For the text-containing cell, return its midpoint in [x, y] coordinate format. 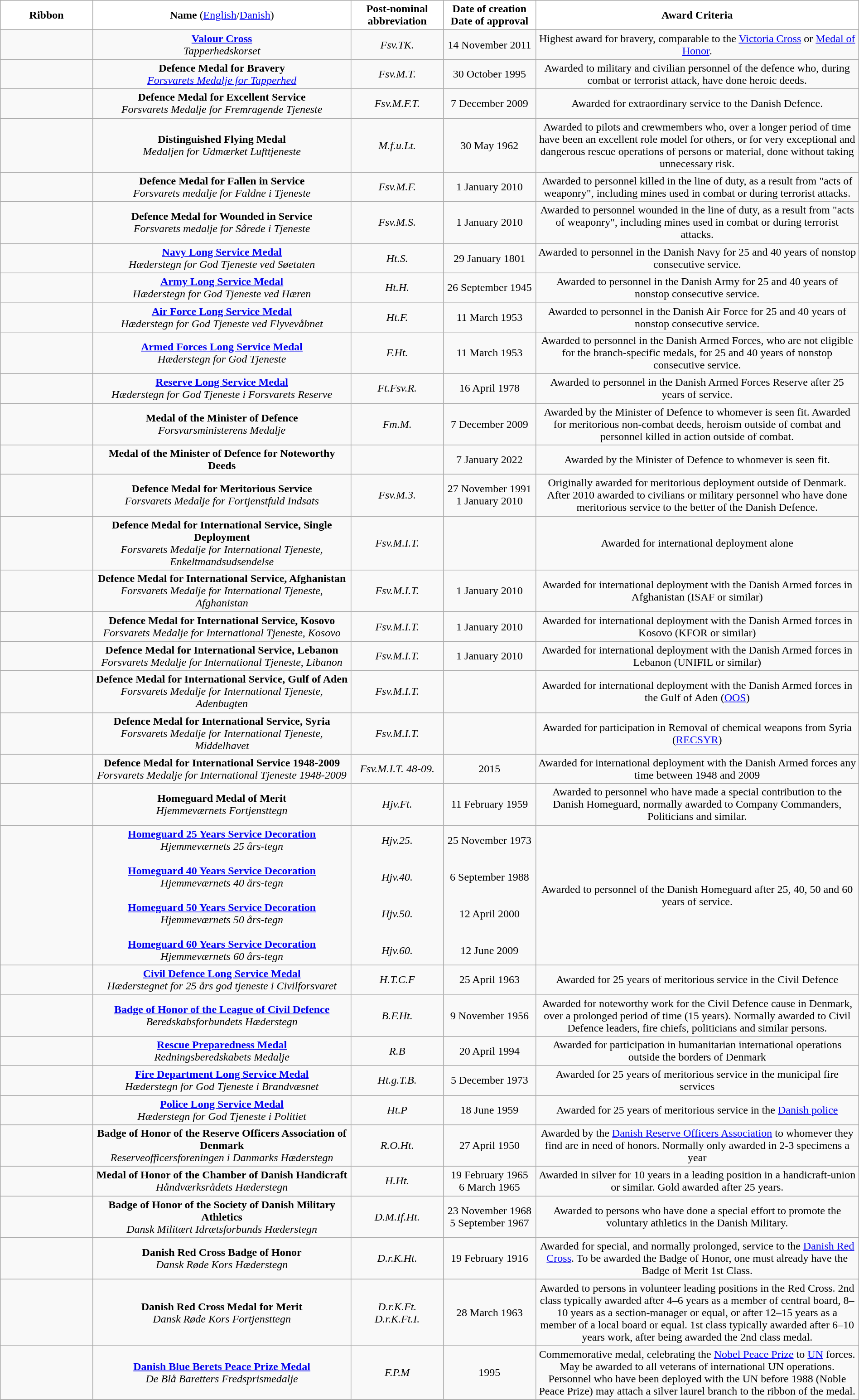
Awarded to personnel in the Danish Navy for 25 and 40 years of nonstop consecutive service. [697, 258]
Post-nominal abbreviation [397, 15]
Awarded to personnel in the Danish Army for 25 and 40 years of nonstop consecutive service. [697, 287]
Defence Medal for Meritorious ServiceForsvarets Medalje for Fortjenstfuld Indsats [222, 495]
Awarded to personnel killed in the line of duty, as a result from "acts of weaponry", including mines used in combat or during terrorist attacks. [697, 187]
Awarded to personnel who have made a special contribution to the Danish Homeguard, normally awarded to Company Commanders, Politicians and similar. [697, 804]
Badge of Honor of the Reserve Officers Association of DenmarkReserveofficersforeningen i Danmarks Hæderstegn [222, 1146]
25 April 1963 [490, 980]
D.r.K.Ft.D.r.K.Ft.I. [397, 1313]
F.P.M [397, 1372]
25 November 19736 September 198812 April 200012 June 2009 [490, 895]
Medal of the Minister of Defence for Noteworthy Deeds [222, 460]
Awarded in silver for 10 years in a leading position in a handicraft-union or similar. Gold awarded after 25 years. [697, 1181]
Fsv.M.F.T. [397, 103]
14 November 2011 [490, 44]
Danish Red Cross Medal for MeritDansk Røde Kors Fortjensttegn [222, 1313]
Ribbon [47, 15]
Hjv.25.Hjv.40.Hjv.50.Hjv.60. [397, 895]
28 March 1963 [490, 1313]
7 January 2022 [490, 460]
11 February 1959 [490, 804]
Fsv.M.S. [397, 223]
Ht.H. [397, 287]
Badge of Honor of the Society of Danish Military AthleticsDansk Militært Idrætsforbunds Hæderstegn [222, 1217]
20 April 1994 [490, 1051]
D.r.K.Ht. [397, 1259]
H.T.C.F [397, 980]
F.Ht. [397, 353]
Awarded by the Danish Reserve Officers Association to whomever they find are in need of honors. Normally only awarded in 2-3 specimens a year [697, 1146]
Danish Blue Berets Peace Prize MedalDe Blå Baretters Fredsprismedalje [222, 1372]
Ht.F. [397, 317]
Awarded by the Minister of Defence to whomever is seen fit. [697, 460]
Awarded to personnel in the Danish Armed Forces Reserve after 25 years of service. [697, 388]
Defence Medal for BraveryForsvarets Medalje for Tapperhed [222, 74]
Police Long Service MedalHæderstegn for God Tjeneste i Politiet [222, 1109]
16 April 1978 [490, 388]
R.O.Ht. [397, 1146]
Awarded for extraordinary service to the Danish Defence. [697, 103]
Awarded to persons who have done a special effort to promote the voluntary athletics in the Danish Military. [697, 1217]
B.F.Ht. [397, 1015]
Fsv.M.3. [397, 495]
Fsv.M.I.T. 48-09. [397, 769]
5 December 1973 [490, 1080]
Defence Medal for International Service, KosovoForsvarets Medalje for International Tjeneste, Kosovo [222, 626]
Defence Medal for International Service, SyriaForsvarets Medalje for International Tjeneste, Middelhavet [222, 733]
Homeguard Medal of MeritHjemmeværnets Fortjensttegn [222, 804]
Civil Defence Long Service MedalHæderstegnet for 25 års god tjeneste i Civilforsvaret [222, 980]
Fm.M. [397, 424]
Defence Medal for International Service, Gulf of AdenForsvarets Medalje for International Tjeneste, Adenbugten [222, 692]
Ht.P [397, 1109]
Fsv.TK. [397, 44]
Fsv.M.F. [397, 187]
30 October 1995 [490, 74]
Awarded for international deployment with the Danish Armed forces in Kosovo (KFOR or similar) [697, 626]
Danish Red Cross Badge of HonorDansk Røde Kors Hæderstegn [222, 1259]
Valour CrossTapperhedskorset [222, 44]
Awarded for international deployment with the Danish Armed forces in Afghanistan (ISAF or similar) [697, 591]
Navy Long Service MedalHæderstegn for God Tjeneste ved Søetaten [222, 258]
27 November 19911 January 2010 [490, 495]
Awarded to military and civilian personnel of the defence who, during combat or terrorist attack, have done heroic deeds. [697, 74]
Date of creationDate of approval [490, 15]
Awarded for international deployment with the Danish Armed forces in the Gulf of Aden (OOS) [697, 692]
Rescue Preparedness MedalRedningsberedskabets Medalje [222, 1051]
Awarded to personnel of the Danish Homeguard after 25, 40, 50 and 60 years of service. [697, 895]
Badge of Honor of the League of Civil DefenceBeredskabsforbundets Hæderstegn [222, 1015]
Awarded for participation in Removal of chemical weapons from Syria (RECSYR) [697, 733]
Awarded for participation in humanitarian international operations outside the borders of Denmark [697, 1051]
30 May 1962 [490, 145]
Defence Medal for Wounded in ServiceForsvarets medalje for Sårede i Tjeneste [222, 223]
Awarded to personnel in the Danish Air Force for 25 and 40 years of nonstop consecutive service. [697, 317]
Awarded for international deployment with the Danish Armed forces in Lebanon (UNIFIL or similar) [697, 656]
Air Force Long Service MedalHæderstegn for God Tjeneste ved Flyvevåbnet [222, 317]
Defence Medal for International Service, LebanonForsvarets Medalje for International Tjeneste, Libanon [222, 656]
Distinguished Flying MedalMedaljen for Udmærket Lufttjeneste [222, 145]
23 November 19685 September 1967 [490, 1217]
Name (English/Danish) [222, 15]
29 January 1801 [490, 258]
Ht.S. [397, 258]
Army Long Service MedalHæderstegn for God Tjeneste ved Hæren [222, 287]
19 February 19656 March 1965 [490, 1181]
D.M.If.Ht. [397, 1217]
Awarded to personnel wounded in the line of duty, as a result from "acts of weaponry", including mines used in combat or during terrorist attacks. [697, 223]
2015 [490, 769]
Reserve Long Service MedalHæderstegn for God Tjeneste i Forsvarets Reserve [222, 388]
27 April 1950 [490, 1146]
Award Criteria [697, 15]
Ht.g.T.B. [397, 1080]
9 November 1956 [490, 1015]
Armed Forces Long Service MedalHæderstegn for God Tjeneste [222, 353]
Defence Medal for International Service, Single DeploymentForsvarets Medalje for International Tjeneste, Enkeltmandsudsendelse [222, 543]
H.Ht. [397, 1181]
19 February 1916 [490, 1259]
18 June 1959 [490, 1109]
Defence Medal for Fallen in ServiceForsvarets medalje for Faldne i Tjeneste [222, 187]
Awarded for international deployment alone [697, 543]
Awarded for international deployment with the Danish Armed forces any time between 1948 and 2009 [697, 769]
Ft.Fsv.R. [397, 388]
Awarded for 25 years of meritorious service in the municipal fire services [697, 1080]
Defence Medal for International Service 1948-2009Forsvarets Medalje for International Tjeneste 1948-2009 [222, 769]
Hjv.Ft. [397, 804]
Medal of the Minister of DefenceForsvarsministerens Medalje [222, 424]
Awarded for 25 years of meritorious service in the Danish police [697, 1109]
Defence Medal for International Service, AfghanistanForsvarets Medalje for International Tjeneste, Afghanistan [222, 591]
Fsv.M.T. [397, 74]
1995 [490, 1372]
Medal of Honor of the Chamber of Danish HandicraftHåndværksrådets Hæderstegn [222, 1181]
Fire Department Long Service MedalHæderstegn for God Tjeneste i Brandvæsnet [222, 1080]
Highest award for bravery, comparable to the Victoria Cross or Medal of Honor. [697, 44]
Awarded for 25 years of meritorious service in the Civil Defence [697, 980]
R.B [397, 1051]
Defence Medal for Excellent ServiceForsvarets Medalje for Fremragende Tjeneste [222, 103]
M.f.u.Lt. [397, 145]
26 September 1945 [490, 287]
